Search for the cell housing the specified text and yield its [X, Y] center coordinate. 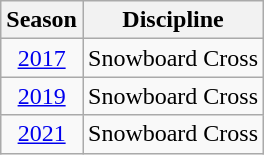
Season [42, 20]
Discipline [172, 20]
2019 [42, 96]
2021 [42, 134]
2017 [42, 58]
